Detect which cell encompasses the target text, then output its (x, y) center coordinate. 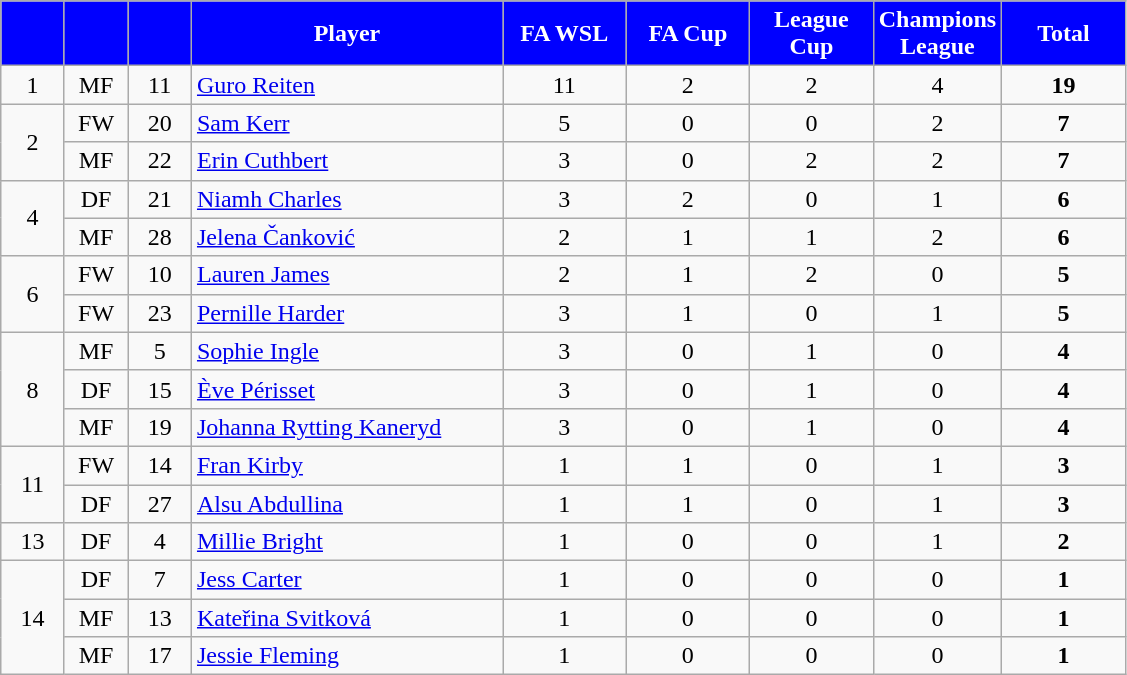
10 (160, 275)
Sam Kerr (346, 123)
Alsu Abdullina (346, 503)
Jessie Fleming (346, 656)
Ève Périsset (346, 389)
22 (160, 161)
Pernille Harder (346, 313)
17 (160, 656)
Sophie Ingle (346, 351)
8 (33, 389)
Millie Bright (346, 542)
FA Cup (688, 34)
15 (160, 389)
23 (160, 313)
27 (160, 503)
Erin Cuthbert (346, 161)
21 (160, 199)
Johanna Rytting Kaneryd (346, 427)
Jess Carter (346, 580)
Guro Reiten (346, 85)
Fran Kirby (346, 465)
Player (346, 34)
Champions League (937, 34)
Niamh Charles (346, 199)
Lauren James (346, 275)
League Cup (812, 34)
FA WSL (564, 34)
Total (1064, 34)
28 (160, 237)
Jelena Čanković (346, 237)
Kateřina Svitková (346, 618)
20 (160, 123)
